Find where the given text appears and provide that cell's center as (x, y) coordinate. 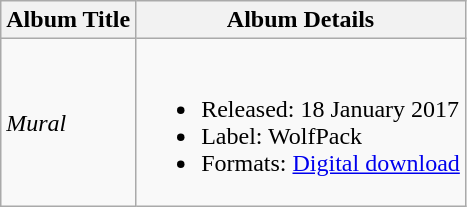
Album Title (68, 20)
Album Details (301, 20)
Released: 18 January 2017Label: WolfPackFormats: Digital download (301, 122)
Mural (68, 122)
